Pinpoint the cell where the given text exists, returning its [X, Y] midpoint coordinate. 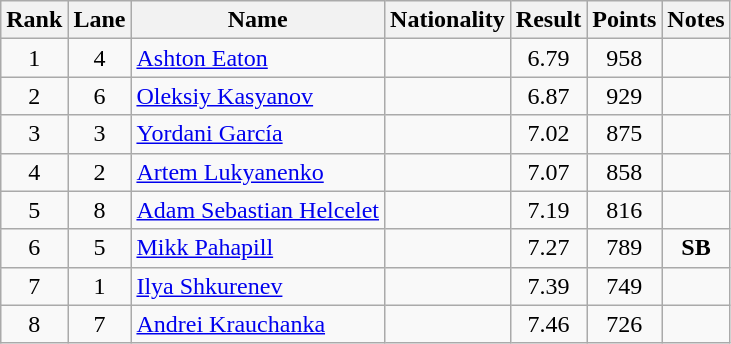
7.46 [548, 324]
Ilya Shkurenev [258, 286]
Rank [34, 20]
Points [624, 20]
Notes [696, 20]
Ashton Eaton [258, 58]
816 [624, 210]
6.87 [548, 96]
Nationality [448, 20]
6.79 [548, 58]
SB [696, 248]
789 [624, 248]
7.19 [548, 210]
Result [548, 20]
Oleksiy Kasyanov [258, 96]
7.39 [548, 286]
958 [624, 58]
Yordani García [258, 134]
Name [258, 20]
Lane [100, 20]
Adam Sebastian Helcelet [258, 210]
7.07 [548, 172]
Andrei Krauchanka [258, 324]
749 [624, 286]
7.27 [548, 248]
929 [624, 96]
Artem Lukyanenko [258, 172]
Mikk Pahapill [258, 248]
875 [624, 134]
7.02 [548, 134]
726 [624, 324]
858 [624, 172]
